Extract the [X, Y] coordinate from the center of the cell holding the provided text.  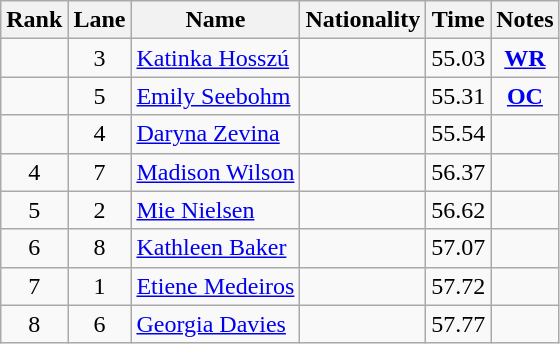
56.37 [458, 172]
1 [100, 286]
2 [100, 210]
57.72 [458, 286]
Kathleen Baker [216, 248]
Time [458, 20]
Rank [34, 20]
Notes [525, 20]
WR [525, 58]
Mie Nielsen [216, 210]
55.54 [458, 134]
Katinka Hosszú [216, 58]
Emily Seebohm [216, 96]
55.31 [458, 96]
56.62 [458, 210]
OC [525, 96]
Etiene Medeiros [216, 286]
57.07 [458, 248]
3 [100, 58]
55.03 [458, 58]
Madison Wilson [216, 172]
Daryna Zevina [216, 134]
Georgia Davies [216, 324]
57.77 [458, 324]
Lane [100, 20]
Name [216, 20]
Nationality [363, 20]
